Find where the given text appears and provide that cell's center as [X, Y] coordinate. 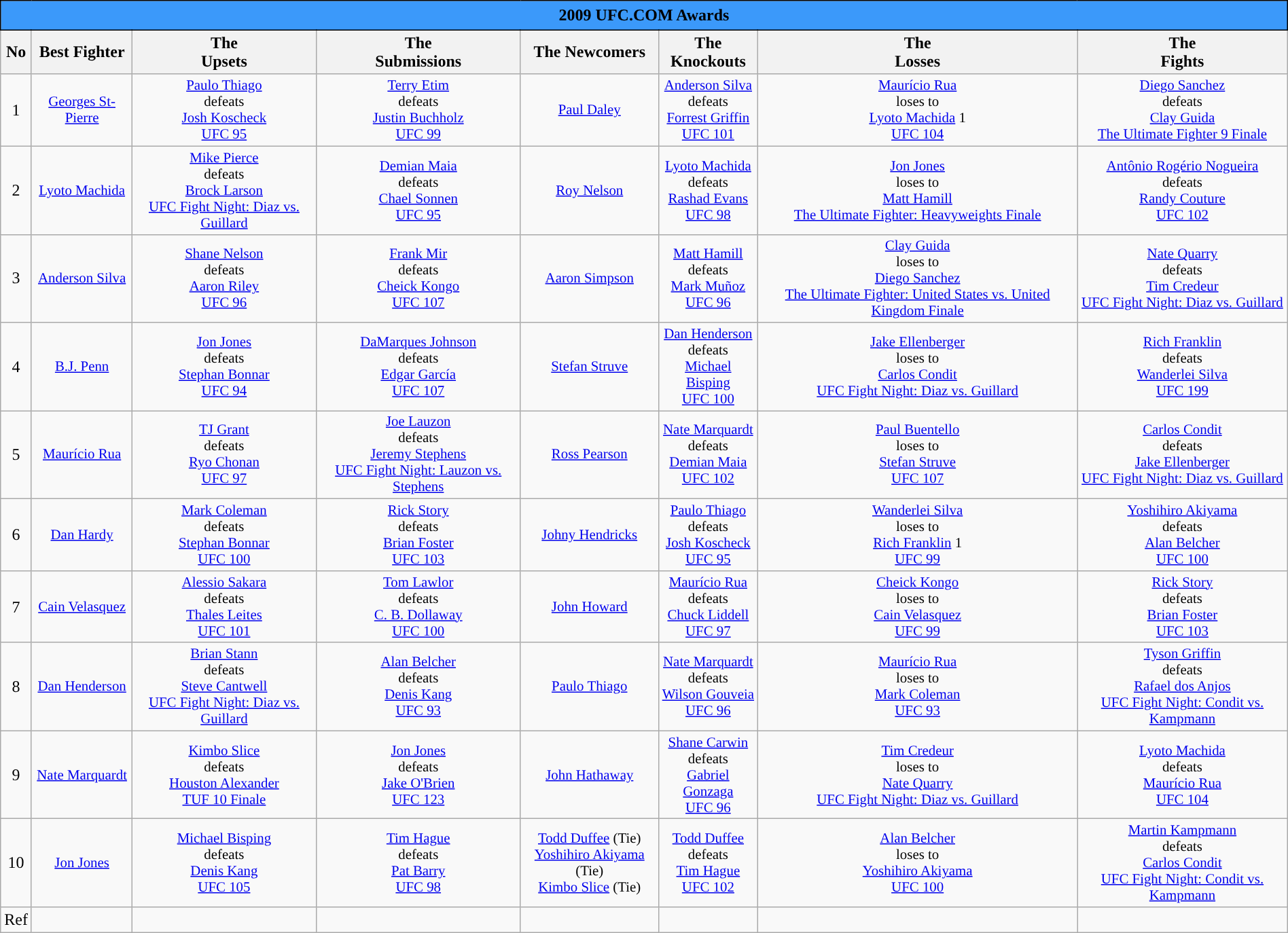
Alessio Sakara defeats Thales Leites UFC 101 [224, 606]
Jake Ellenberger loses to Carlos Condit UFC Fight Night: Diaz vs. Guillard [918, 367]
Maurício Rua loses to Lyoto Machida 1 UFC 104 [918, 110]
B.J. Penn [82, 367]
Nate Marquardt [82, 775]
Mike Pierce defeats Brock Larson UFC Fight Night: Diaz vs. Guillard [224, 190]
Alan Belcher defeats Denis Kang UFC 93 [418, 687]
Ross Pearson [590, 455]
Nate Marquardt defeats Demian Maia UFC 102 [708, 455]
Nate Quarry defeats Tim Credeur UFC Fight Night: Diaz vs. Guillard [1183, 278]
5 [16, 455]
Dan Hardy [82, 535]
3 [16, 278]
Lyoto Machida [82, 190]
Frank Mir defeats Cheick Kongo UFC 107 [418, 278]
John Hathaway [590, 775]
Paul Buentello loses to Stefan Struve UFC 107 [918, 455]
Nate Marquardt defeats Wilson Gouveia UFC 96 [708, 687]
Jon Jones defeats Jake O'Brien UFC 123 [418, 775]
Maurício Rua [82, 455]
Jon Jones defeats Stephan Bonnar UFC 94 [224, 367]
Yoshihiro Akiyama defeats Alan Belcher UFC 100 [1183, 535]
4 [16, 367]
Todd Duffee defeats Tim Hague UFC 102 [708, 863]
Antônio Rogério Nogueira defeats Randy Couture UFC 102 [1183, 190]
Wanderlei Silva loses to Rich Franklin 1 UFC 99 [918, 535]
Jon Jones loses to Matt Hamill The Ultimate Fighter: Heavyweights Finale [918, 190]
TheUpsets [224, 52]
2009 UFC.COM Awards [644, 16]
Diego Sanchez defeats Clay Guida The Ultimate Fighter 9 Finale [1183, 110]
Ref [16, 920]
Georges St-Pierre [82, 110]
2 [16, 190]
Alan Belcher loses to Yoshihiro Akiyama UFC 100 [918, 863]
Dan Henderson defeats Michael Bisping UFC 100 [708, 367]
Paulo Thiago [590, 687]
Jon Jones [82, 863]
TheLosses [918, 52]
Best Fighter [82, 52]
Tyson Griffin defeats Rafael dos Anjos UFC Fight Night: Condit vs. Kampmann [1183, 687]
Paul Daley [590, 110]
DaMarques Johnson defeats Edgar García UFC 107 [418, 367]
TheKnockouts [708, 52]
Tom Lawlor defeats C. B. Dollaway UFC 100 [418, 606]
Joe Lauzon defeats Jeremy Stephens UFC Fight Night: Lauzon vs. Stephens [418, 455]
Shane Nelson defeats Aaron Riley UFC 96 [224, 278]
Dan Henderson [82, 687]
Maurício Rua loses to Mark Coleman UFC 93 [918, 687]
The Newcomers [590, 52]
Mark Coleman defeats Stephan Bonnar UFC 100 [224, 535]
Tim Credeur loses to Nate Quarry UFC Fight Night: Diaz vs. Guillard [918, 775]
7 [16, 606]
Tim Hague defeats Pat Barry UFC 98 [418, 863]
TJ Grant defeats Ryo Chonan UFC 97 [224, 455]
Anderson Silva [82, 278]
Clay Guida loses to Diego Sanchez The Ultimate Fighter: United States vs. United Kingdom Finale [918, 278]
Maurício Rua defeats Chuck Liddell UFC 97 [708, 606]
TheFights [1183, 52]
Todd Duffee (Tie) Yoshihiro Akiyama (Tie) Kimbo Slice (Tie) [590, 863]
Cheick Kongo loses to Cain Velasquez UFC 99 [918, 606]
8 [16, 687]
Martin Kampmann defeats Carlos Condit UFC Fight Night: Condit vs. Kampmann [1183, 863]
TheSubmissions [418, 52]
Anderson Silva defeats Forrest Griffin UFC 101 [708, 110]
Lyoto Machida defeats Rashad Evans UFC 98 [708, 190]
6 [16, 535]
Johny Hendricks [590, 535]
1 [16, 110]
Roy Nelson [590, 190]
Lyoto Machida defeats Maurício Rua UFC 104 [1183, 775]
Kimbo Slice defeats Houston Alexander TUF 10 Finale [224, 775]
Rich Franklin defeats Wanderlei Silva UFC 199 [1183, 367]
Aaron Simpson [590, 278]
Stefan Struve [590, 367]
Terry Etim defeats Justin Buchholz UFC 99 [418, 110]
9 [16, 775]
Michael Bisping defeats Denis Kang UFC 105 [224, 863]
Cain Velasquez [82, 606]
No [16, 52]
John Howard [590, 606]
Brian Stann defeats Steve Cantwell UFC Fight Night: Diaz vs. Guillard [224, 687]
Carlos Condit defeats Jake Ellenberger UFC Fight Night: Diaz vs. Guillard [1183, 455]
Shane Carwin defeats Gabriel Gonzaga UFC 96 [708, 775]
Demian Maia defeats Chael Sonnen UFC 95 [418, 190]
10 [16, 863]
Matt Hamill defeats Mark Muñoz UFC 96 [708, 278]
